Return (x, y) of the center of cell containing provided text 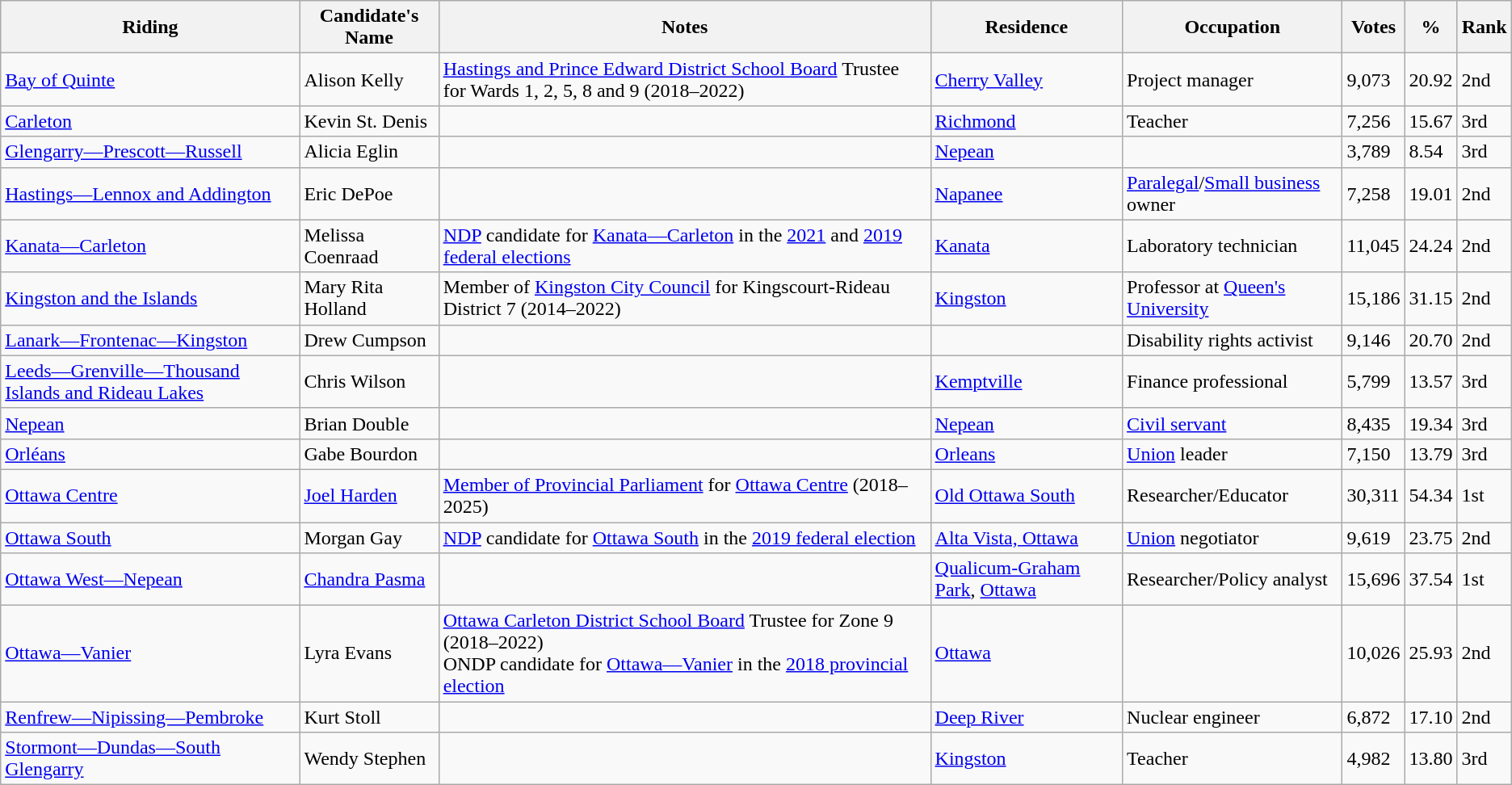
Paralegal/Small business owner (1233, 194)
Kevin St. Denis (369, 121)
Stormont—Dundas—South Glengarry (150, 759)
Mary Rita Holland (369, 299)
37.54 (1431, 580)
Professor at Queen's University (1233, 299)
23.75 (1431, 537)
24.24 (1431, 246)
Hastings—Lennox and Addington (150, 194)
Gabe Bourdon (369, 454)
4,982 (1373, 759)
19.01 (1431, 194)
Candidate's Name (369, 27)
9,146 (1373, 340)
Disability rights activist (1233, 340)
31.15 (1431, 299)
Laboratory technician (1233, 246)
Lanark—Frontenac—Kingston (150, 340)
Eric DePoe (369, 194)
Researcher/Educator (1233, 496)
Richmond (1027, 121)
54.34 (1431, 496)
3,789 (1373, 152)
Member of Provincial Parliament for Ottawa Centre (2018–2025) (685, 496)
Chandra Pasma (369, 580)
Hastings and Prince Edward District School Board Trustee for Wards 1, 2, 5, 8 and 9 (2018–2022) (685, 79)
Union leader (1233, 454)
NDP candidate for Ottawa South in the 2019 federal election (685, 537)
Renfrew—Nipissing—Pembroke (150, 717)
Ottawa South (150, 537)
Bay of Quinte (150, 79)
Kanata (1027, 246)
19.34 (1431, 423)
Project manager (1233, 79)
7,256 (1373, 121)
Ottawa—Vanier (150, 654)
10,026 (1373, 654)
Deep River (1027, 717)
Carleton (150, 121)
15.67 (1431, 121)
15,696 (1373, 580)
6,872 (1373, 717)
17.10 (1431, 717)
Researcher/Policy analyst (1233, 580)
13.79 (1431, 454)
NDP candidate for Kanata—Carleton in the 2021 and 2019 federal elections (685, 246)
11,045 (1373, 246)
Lyra Evans (369, 654)
Morgan Gay (369, 537)
Orléans (150, 454)
Glengarry—Prescott—Russell (150, 152)
Old Ottawa South (1027, 496)
7,258 (1373, 194)
Finance professional (1233, 381)
13.57 (1431, 381)
8,435 (1373, 423)
Qualicum-Graham Park, Ottawa (1027, 580)
Kanata—Carleton (150, 246)
15,186 (1373, 299)
Votes (1373, 27)
30,311 (1373, 496)
25.93 (1431, 654)
Nuclear engineer (1233, 717)
8.54 (1431, 152)
Joel Harden (369, 496)
% (1431, 27)
Civil servant (1233, 423)
Residence (1027, 27)
Cherry Valley (1027, 79)
Melissa Coenraad (369, 246)
Occupation (1233, 27)
9,073 (1373, 79)
9,619 (1373, 537)
Alison Kelly (369, 79)
Chris Wilson (369, 381)
Alicia Eglin (369, 152)
Drew Cumpson (369, 340)
Union negotiator (1233, 537)
Orleans (1027, 454)
Brian Double (369, 423)
13.80 (1431, 759)
Alta Vista, Ottawa (1027, 537)
Ottawa (1027, 654)
Ottawa Carleton District School Board Trustee for Zone 9 (2018–2022) ONDP candidate for Ottawa—Vanier in the 2018 provincial election (685, 654)
Napanee (1027, 194)
Wendy Stephen (369, 759)
Ottawa Centre (150, 496)
Riding (150, 27)
Kemptville (1027, 381)
Kurt Stoll (369, 717)
Rank (1485, 27)
20.92 (1431, 79)
Kingston and the Islands (150, 299)
Ottawa West—Nepean (150, 580)
7,150 (1373, 454)
Leeds—Grenville—Thousand Islands and Rideau Lakes (150, 381)
Notes (685, 27)
5,799 (1373, 381)
Member of Kingston City Council for Kingscourt-Rideau District 7 (2014–2022) (685, 299)
20.70 (1431, 340)
